Determine the [X, Y] coordinate at the center of the cell enclosing the given text.  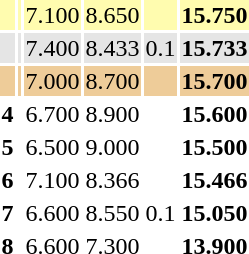
8.366 [112, 180]
6.700 [52, 114]
4 [8, 114]
7.400 [52, 48]
8.433 [112, 48]
15.600 [214, 114]
8.550 [112, 213]
6.500 [52, 147]
15.050 [214, 213]
7 [8, 213]
7.000 [52, 81]
15.750 [214, 15]
8.650 [112, 15]
6.600 [52, 213]
5 [8, 147]
15.700 [214, 81]
15.466 [214, 180]
8.900 [112, 114]
15.500 [214, 147]
8.700 [112, 81]
9.000 [112, 147]
15.733 [214, 48]
6 [8, 180]
